Pinpoint the cell where the given text exists, returning its [X, Y] midpoint coordinate. 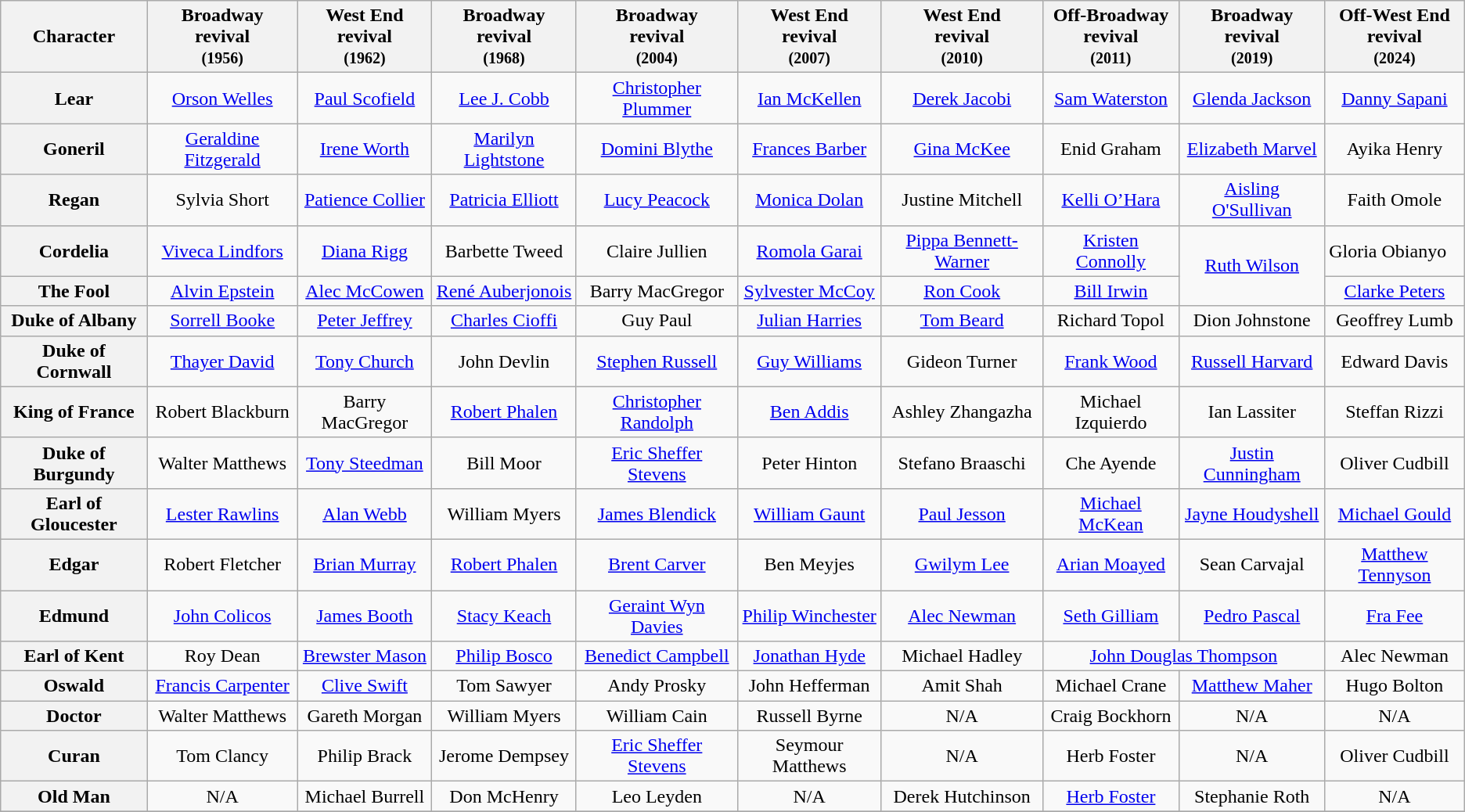
Edward Davis [1395, 361]
Patience Collier [365, 200]
Alec McCowen [365, 291]
Lear [74, 99]
Tony Steedman [365, 463]
Stephen Russell [657, 361]
The Fool [74, 291]
Guy Paul [657, 321]
Derek Hutchinson [962, 796]
Don McHenry [504, 796]
Michael Burrell [365, 796]
Sylvia Short [222, 200]
Cordelia [74, 250]
Patricia Elliott [504, 200]
John Douglas Thompson [1183, 656]
Broadway revival (1968) [504, 37]
Claire Jullien [657, 250]
Christopher Randolph [657, 411]
Earl of Kent [74, 656]
Geraldine Fitzgerald [222, 149]
Clarke Peters [1395, 291]
Craig Bockhorn [1111, 716]
John Devlin [504, 361]
Amit Shah [962, 686]
Peter Jeffrey [365, 321]
West End revival (2010) [962, 37]
Gareth Morgan [365, 716]
Domini Blythe [657, 149]
Off-Broadway revival (2011) [1111, 37]
Tom Clancy [222, 756]
Robert Blackburn [222, 411]
Romola Garai [809, 250]
Faith Omole [1395, 200]
Tony Church [365, 361]
Charles Cioffi [504, 321]
John Colicos [222, 615]
Arian Moayed [1111, 565]
Francis Carpenter [222, 686]
Ruth Wilson [1252, 266]
Che Ayende [1111, 463]
Christopher Plummer [657, 99]
Justine Mitchell [962, 200]
Irene Worth [365, 149]
Frances Barber [809, 149]
Pedro Pascal [1252, 615]
Brent Carver [657, 565]
Stephanie Roth [1252, 796]
Leo Leyden [657, 796]
Enid Graham [1111, 149]
Hugo Bolton [1395, 686]
Sorrell Booke [222, 321]
Broadway revival (2004) [657, 37]
James Blendick [657, 513]
Clive Swift [365, 686]
Lee J. Cobb [504, 99]
Kristen Connolly [1111, 250]
Dion Johnstone [1252, 321]
Roy Dean [222, 656]
Character [74, 37]
Gwilym Lee [962, 565]
Thayer David [222, 361]
Oswald [74, 686]
James Booth [365, 615]
Aisling O'Sullivan [1252, 200]
Alan Webb [365, 513]
Matthew Tennyson [1395, 565]
King of France [74, 411]
Brian Murray [365, 565]
Ayika Henry [1395, 149]
Matthew Maher [1252, 686]
West End revival (1962) [365, 37]
Broadway revival (1956) [222, 37]
Philip Winchester [809, 615]
Fra Fee [1395, 615]
Sean Carvajal [1252, 565]
Steffan Rizzi [1395, 411]
Paul Scofield [365, 99]
Peter Hinton [809, 463]
Gloria Obianyo [1395, 250]
Danny Sapani [1395, 99]
Philip Bosco [504, 656]
Off-West End revival (2024) [1395, 37]
Frank Wood [1111, 361]
Monica Dolan [809, 200]
Elizabeth Marvel [1252, 149]
Edgar [74, 565]
William Cain [657, 716]
Russell Byrne [809, 716]
Ashley Zhangazha [962, 411]
Seymour Matthews [809, 756]
Richard Topol [1111, 321]
Jerome Dempsey [504, 756]
Tom Beard [962, 321]
Diana Rigg [365, 250]
Viveca Lindfors [222, 250]
Ian Lassiter [1252, 411]
John Hefferman [809, 686]
Sam Waterston [1111, 99]
Michael McKean [1111, 513]
Regan [74, 200]
Ben Addis [809, 411]
Michael Gould [1395, 513]
Justin Cunningham [1252, 463]
Ben Meyjes [809, 565]
Ron Cook [962, 291]
Derek Jacobi [962, 99]
Bill Moor [504, 463]
Tom Sawyer [504, 686]
Broadway revival (2019) [1252, 37]
Stacy Keach [504, 615]
Gina McKee [962, 149]
Jonathan Hyde [809, 656]
Old Man [74, 796]
Paul Jesson [962, 513]
Guy Williams [809, 361]
Stefano Braaschi [962, 463]
Russell Harvard [1252, 361]
Marilyn Lightstone [504, 149]
Edmund [74, 615]
West End revival (2007) [809, 37]
Doctor [74, 716]
Lester Rawlins [222, 513]
Barbette Tweed [504, 250]
Goneril [74, 149]
Brewster Mason [365, 656]
Gideon Turner [962, 361]
Philip Brack [365, 756]
Seth Gilliam [1111, 615]
Ian McKellen [809, 99]
Pippa Bennett-Warner [962, 250]
Curan [74, 756]
Julian Harries [809, 321]
William Gaunt [809, 513]
Bill Irwin [1111, 291]
Robert Fletcher [222, 565]
Duke of Burgundy [74, 463]
Glenda Jackson [1252, 99]
Geoffrey Lumb [1395, 321]
Michael Crane [1111, 686]
Duke of Cornwall [74, 361]
Geraint Wyn Davies [657, 615]
Benedict Campbell [657, 656]
Alvin Epstein [222, 291]
Andy Prosky [657, 686]
Lucy Peacock [657, 200]
Sylvester McCoy [809, 291]
Orson Welles [222, 99]
René Auberjonois [504, 291]
Earl of Gloucester [74, 513]
Michael Hadley [962, 656]
Michael Izquierdo [1111, 411]
Jayne Houdyshell [1252, 513]
Kelli O’Hara [1111, 200]
Duke of Albany [74, 321]
